Locate the cell with the specified text and output its (X, Y) center coordinate. 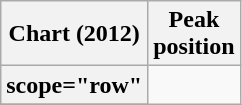
scope="row" (74, 85)
Chart (2012) (74, 34)
Peakposition (194, 34)
